Provide the (X, Y) coordinate of the cell's center where the given text is located.  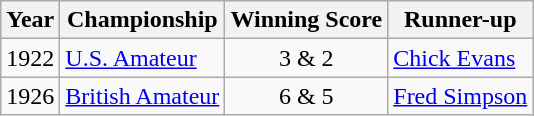
1926 (30, 96)
Year (30, 20)
Runner-up (460, 20)
1922 (30, 58)
U.S. Amateur (142, 58)
3 & 2 (306, 58)
Championship (142, 20)
Winning Score (306, 20)
British Amateur (142, 96)
Fred Simpson (460, 96)
Chick Evans (460, 58)
6 & 5 (306, 96)
